Output the [X, Y] coordinate of the center of the cell containing the given text.  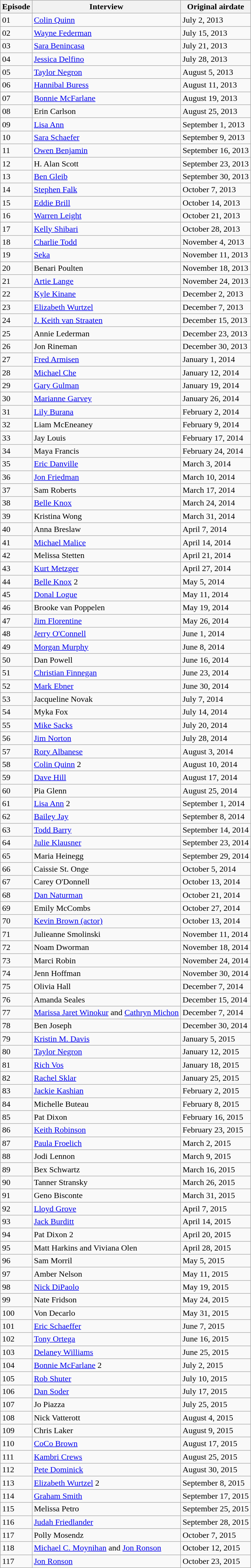
Nick DiPaolo [106, 1287]
December 2, 2013 [216, 294]
April 27, 2014 [216, 568]
69 [16, 908]
33 [16, 438]
Kristina Wong [106, 516]
September 1, 2014 [216, 804]
Hannibal Buress [106, 85]
Episode [16, 7]
63 [16, 830]
Nate Fridson [106, 1300]
July 15, 2013 [216, 33]
73 [16, 960]
June 7, 2015 [216, 1326]
29 [16, 386]
98 [16, 1287]
Kevin Brown (actor) [106, 921]
July 7, 2014 [216, 699]
Jon Rineman [106, 346]
Pia Glenn [106, 790]
Elizabeth Wurtzel 2 [106, 1483]
Fred Armisen [106, 359]
22 [16, 294]
Melissa Stetten [106, 555]
Morgan Murphy [106, 647]
Charlie Todd [106, 242]
43 [16, 568]
August 11, 2013 [216, 85]
November 18, 2013 [216, 268]
September 29, 2014 [216, 856]
March 9, 2015 [216, 1156]
23 [16, 307]
79 [16, 1039]
May 11, 2015 [216, 1274]
March 2, 2015 [216, 1143]
Sam Roberts [106, 490]
Stephen Falk [106, 190]
13 [16, 177]
August 17, 2015 [216, 1444]
Michelle Buteau [106, 1104]
Pete Dominick [106, 1470]
January 18, 2015 [216, 1065]
08 [16, 111]
71 [16, 934]
February 23, 2015 [216, 1130]
August 25, 2013 [216, 111]
Liam McEneaney [106, 425]
September 17, 2015 [216, 1496]
October 7, 2015 [216, 1535]
July 28, 2013 [216, 59]
Gary Gulman [106, 386]
Eric Danville [106, 464]
April 7, 2015 [216, 1208]
Kambri Crews [106, 1457]
July 28, 2014 [216, 738]
28 [16, 372]
April 21, 2014 [216, 555]
110 [16, 1444]
09 [16, 124]
May 19, 2015 [216, 1287]
Bailey Jay [106, 817]
62 [16, 817]
34 [16, 451]
Nick Vatterott [106, 1418]
October 23, 2015 [216, 1561]
January 1, 2014 [216, 359]
30 [16, 399]
Brooke van Poppelen [106, 608]
Maria Heinegg [106, 856]
87 [16, 1143]
November 4, 2013 [216, 242]
Erin Carlson [106, 111]
Jon Ronson [106, 1561]
14 [16, 190]
September 9, 2013 [216, 137]
Belle Knox 2 [106, 582]
Mike Sacks [106, 725]
May 5, 2015 [216, 1261]
Jim Norton [106, 738]
Jenn Hoffman [106, 973]
Melissa Petro [106, 1509]
Rob Shuter [106, 1378]
Kyle Kinane [106, 294]
32 [16, 425]
Delaney Williams [106, 1352]
86 [16, 1130]
Sam Morril [106, 1261]
October 14, 2013 [216, 203]
May 5, 2014 [216, 582]
Seka [106, 255]
Jacqueline Novak [106, 699]
Julieanne Smolinski [106, 934]
August 17, 2014 [216, 777]
65 [16, 856]
Sara Benincasa [106, 46]
Bonnie McFarlane 2 [106, 1365]
24 [16, 320]
81 [16, 1065]
July 2, 2015 [216, 1365]
77 [16, 1013]
Ben Joseph [106, 1026]
June 1, 2014 [216, 634]
92 [16, 1208]
60 [16, 790]
118 [16, 1548]
Dan Naturman [106, 895]
Jessica Delfino [106, 59]
114 [16, 1496]
53 [16, 699]
113 [16, 1483]
May 24, 2015 [216, 1300]
Bonnie McFarlane [106, 98]
74 [16, 973]
109 [16, 1431]
Lily Burana [106, 412]
August 10, 2014 [216, 764]
September 23, 2014 [216, 843]
Artie Lange [106, 281]
October 12, 2015 [216, 1548]
111 [16, 1457]
Sara Schaefer [106, 137]
Kurt Metzger [106, 568]
August 9, 2015 [216, 1431]
Todd Barry [106, 830]
46 [16, 608]
Ben Gleib [106, 177]
September 8, 2015 [216, 1483]
50 [16, 660]
September 8, 2014 [216, 817]
68 [16, 895]
26 [16, 346]
August 3, 2014 [216, 751]
December 23, 2013 [216, 333]
100 [16, 1313]
42 [16, 555]
Dan Powell [106, 660]
July 17, 2015 [216, 1391]
15 [16, 203]
72 [16, 947]
Paula Froelich [106, 1143]
93 [16, 1222]
Marci Robin [106, 960]
25 [16, 333]
Noam Dworman [106, 947]
45 [16, 595]
82 [16, 1078]
April 28, 2015 [216, 1248]
04 [16, 59]
Jodi Lennon [106, 1156]
May 19, 2014 [216, 608]
May 11, 2014 [216, 595]
December 7, 2013 [216, 307]
16 [16, 216]
Eddie Brill [106, 203]
Rory Albanese [106, 751]
115 [16, 1509]
January 12, 2014 [216, 372]
Jay Louis [106, 438]
06 [16, 85]
01 [16, 20]
Geno Bisconte [106, 1195]
February 2, 2014 [216, 412]
31 [16, 412]
38 [16, 503]
57 [16, 751]
April 7, 2014 [216, 529]
March 10, 2014 [216, 477]
56 [16, 738]
August 30, 2015 [216, 1470]
95 [16, 1248]
June 30, 2014 [216, 686]
76 [16, 1000]
August 25, 2014 [216, 790]
Warren Leight [106, 216]
58 [16, 764]
Jackie Kashian [106, 1091]
Benari Poulten [106, 268]
September 30, 2013 [216, 177]
Mark Ebner [106, 686]
99 [16, 1300]
Rich Vos [106, 1065]
Caissie St. Onge [106, 869]
11 [16, 150]
July 21, 2013 [216, 46]
10 [16, 137]
March 31, 2014 [216, 516]
Colin Quinn [106, 20]
February 24, 2014 [216, 451]
20 [16, 268]
Amanda Seales [106, 1000]
96 [16, 1261]
Tanner Stransky [106, 1182]
October 27, 2014 [216, 908]
18 [16, 242]
July 20, 2014 [216, 725]
September 14, 2014 [216, 830]
September 28, 2015 [216, 1522]
Michael Che [106, 372]
July 25, 2015 [216, 1404]
June 16, 2014 [216, 660]
52 [16, 686]
91 [16, 1195]
Wayne Federman [106, 33]
Original airdate [216, 7]
Pat Dixon 2 [106, 1235]
Eric Schaeffer [106, 1326]
Dan Soder [106, 1391]
102 [16, 1339]
Colin Quinn 2 [106, 764]
October 7, 2013 [216, 190]
September 23, 2013 [216, 164]
March 3, 2014 [216, 464]
37 [16, 490]
November 11, 2014 [216, 934]
H. Alan Scott [106, 164]
November 18, 2014 [216, 947]
Kelly Shibari [106, 229]
February 8, 2015 [216, 1104]
Jerry O'Connell [106, 634]
Maya Francis [106, 451]
March 31, 2015 [216, 1195]
88 [16, 1156]
49 [16, 647]
July 2, 2013 [216, 20]
July 10, 2015 [216, 1378]
101 [16, 1326]
J. Keith van Straaten [106, 320]
December 30, 2013 [216, 346]
Belle Knox [106, 503]
Myka Fox [106, 712]
Lloyd Grove [106, 1208]
June 23, 2014 [216, 673]
Julie Klausner [106, 843]
June 25, 2015 [216, 1352]
89 [16, 1169]
Jack Burditt [106, 1222]
Judah Friedlander [106, 1522]
83 [16, 1091]
August 4, 2015 [216, 1418]
April 20, 2015 [216, 1235]
19 [16, 255]
August 5, 2013 [216, 72]
Lisa Ann 2 [106, 804]
March 24, 2014 [216, 503]
September 25, 2015 [216, 1509]
Lisa Ann [106, 124]
17 [16, 229]
35 [16, 464]
85 [16, 1117]
November 24, 2014 [216, 960]
70 [16, 921]
41 [16, 542]
66 [16, 869]
CoCo Brown [106, 1444]
Tony Ortega [106, 1339]
April 14, 2014 [216, 542]
August 19, 2013 [216, 98]
05 [16, 72]
Jo Piazza [106, 1404]
Donal Logue [106, 595]
48 [16, 634]
75 [16, 986]
103 [16, 1352]
40 [16, 529]
Jim Florentine [106, 621]
June 8, 2014 [216, 647]
Pat Dixon [106, 1117]
Matt Harkins and Viviana Olen [106, 1248]
97 [16, 1274]
March 16, 2015 [216, 1169]
02 [16, 33]
January 12, 2015 [216, 1052]
106 [16, 1391]
March 26, 2015 [216, 1182]
107 [16, 1404]
55 [16, 725]
January 26, 2014 [216, 399]
84 [16, 1104]
Marianne Garvey [106, 399]
September 16, 2013 [216, 150]
January 25, 2015 [216, 1078]
February 16, 2015 [216, 1117]
November 24, 2013 [216, 281]
112 [16, 1470]
August 25, 2015 [216, 1457]
Michael C. Moynihan and Jon Ronson [106, 1548]
February 2, 2015 [216, 1091]
80 [16, 1052]
Amber Nelson [106, 1274]
Christian Finnegan [106, 673]
67 [16, 882]
Rachel Sklar [106, 1078]
Interview [106, 7]
07 [16, 98]
64 [16, 843]
Carey O'Donnell [106, 882]
Michael Malice [106, 542]
Marissa Jaret Winokur and Cathryn Michon [106, 1013]
90 [16, 1182]
44 [16, 582]
94 [16, 1235]
Olivia Hall [106, 986]
51 [16, 673]
39 [16, 516]
October 5, 2014 [216, 869]
Jon Friedman [106, 477]
May 31, 2015 [216, 1313]
October 28, 2013 [216, 229]
Kristin M. Davis [106, 1039]
03 [16, 46]
27 [16, 359]
December 15, 2014 [216, 1000]
January 19, 2014 [216, 386]
December 30, 2014 [216, 1026]
Elizabeth Wurtzel [106, 307]
November 30, 2014 [216, 973]
47 [16, 621]
January 5, 2015 [216, 1039]
Keith Robinson [106, 1130]
104 [16, 1365]
December 15, 2013 [216, 320]
108 [16, 1418]
Owen Benjamin [106, 150]
54 [16, 712]
Graham Smith [106, 1496]
12 [16, 164]
36 [16, 477]
78 [16, 1026]
April 14, 2015 [216, 1222]
Polly Mosendz [106, 1535]
Emily McCombs [106, 908]
February 17, 2014 [216, 438]
November 11, 2013 [216, 255]
105 [16, 1378]
October 21, 2013 [216, 216]
May 26, 2014 [216, 621]
21 [16, 281]
March 17, 2014 [216, 490]
Bex Schwartz [106, 1169]
Dave Hill [106, 777]
Von Decarlo [106, 1313]
September 1, 2013 [216, 124]
June 16, 2015 [216, 1339]
Annie Lederman [106, 333]
Anna Breslaw [106, 529]
October 21, 2014 [216, 895]
59 [16, 777]
Chris Laker [106, 1431]
July 14, 2014 [216, 712]
116 [16, 1522]
February 9, 2014 [216, 425]
61 [16, 804]
